Capture the cell that displays the provided text and extract its (X, Y) central coordinate. 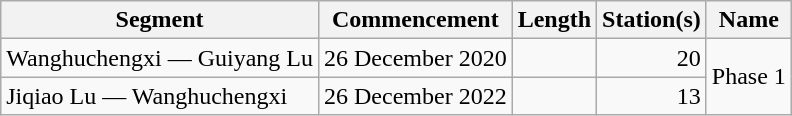
13 (652, 96)
26 December 2020 (415, 58)
26 December 2022 (415, 96)
Segment (160, 20)
Commencement (415, 20)
Station(s) (652, 20)
Length (554, 20)
Wanghuchengxi — Guiyang Lu (160, 58)
Jiqiao Lu — Wanghuchengxi (160, 96)
Phase 1 (748, 77)
20 (652, 58)
Name (748, 20)
